Return the [x, y] coordinate for the center point of the cell that contains the specified text.  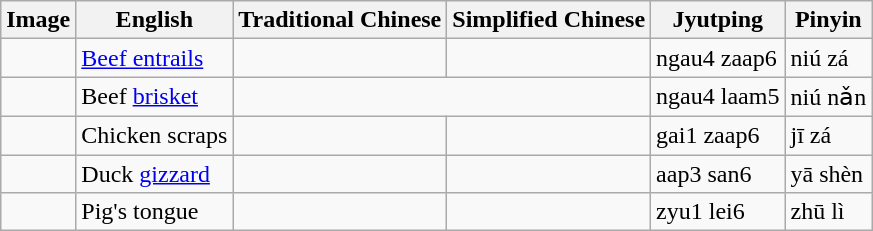
ngau4 zaap6 [718, 58]
Image [38, 20]
gai1 zaap6 [718, 135]
Jyutping [718, 20]
Duck gizzard [154, 173]
zyu1 lei6 [718, 212]
Beef entrails [154, 58]
aap3 san6 [718, 173]
jī zá [828, 135]
Beef brisket [154, 97]
Pig's tongue [154, 212]
Traditional Chinese [340, 20]
niú zá [828, 58]
zhū lì [828, 212]
yā shèn [828, 173]
niú nǎn [828, 97]
Chicken scraps [154, 135]
English [154, 20]
Simplified Chinese [549, 20]
ngau4 laam5 [718, 97]
Pinyin [828, 20]
